Provide the [x, y] coordinate of the cell's center where the given text is located.  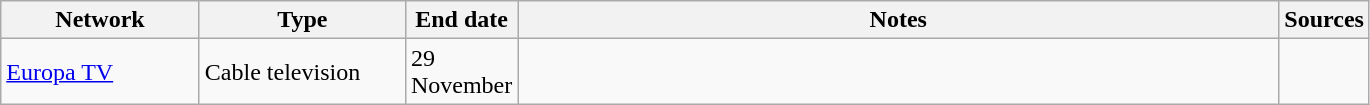
Sources [1324, 20]
29 November [461, 72]
Cable television [302, 72]
Network [100, 20]
End date [461, 20]
Europa TV [100, 72]
Notes [898, 20]
Type [302, 20]
